Capture the cell that displays the provided text and extract its (X, Y) central coordinate. 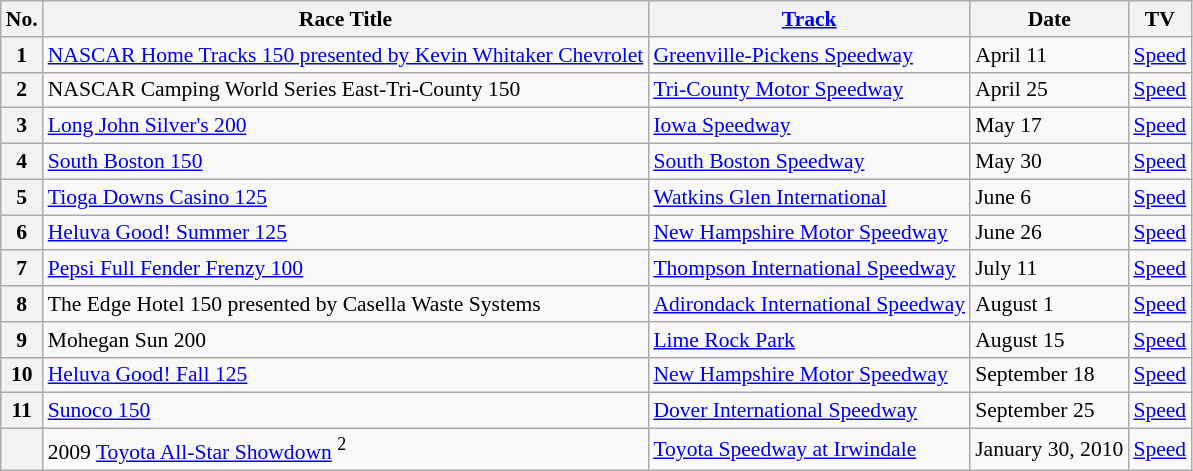
2009 Toyota All-Star Showdown 2 (346, 450)
Heluva Good! Fall 125 (346, 375)
2 (22, 90)
8 (22, 304)
Toyota Speedway at Irwindale (809, 450)
June 26 (1049, 233)
10 (22, 375)
NASCAR Camping World Series East-Tri-County 150 (346, 90)
January 30, 2010 (1049, 450)
August 15 (1049, 340)
Tioga Downs Casino 125 (346, 197)
Sunoco 150 (346, 411)
July 11 (1049, 269)
NASCAR Home Tracks 150 presented by Kevin Whitaker Chevrolet (346, 55)
11 (22, 411)
September 25 (1049, 411)
The Edge Hotel 150 presented by Casella Waste Systems (346, 304)
1 (22, 55)
No. (22, 19)
June 6 (1049, 197)
Heluva Good! Summer 125 (346, 233)
August 1 (1049, 304)
Greenville-Pickens Speedway (809, 55)
7 (22, 269)
Long John Silver's 200 (346, 126)
April 11 (1049, 55)
May 17 (1049, 126)
May 30 (1049, 162)
South Boston Speedway (809, 162)
4 (22, 162)
Race Title (346, 19)
Tri-County Motor Speedway (809, 90)
3 (22, 126)
September 18 (1049, 375)
Iowa Speedway (809, 126)
Track (809, 19)
Watkins Glen International (809, 197)
April 25 (1049, 90)
South Boston 150 (346, 162)
Date (1049, 19)
Dover International Speedway (809, 411)
Lime Rock Park (809, 340)
9 (22, 340)
6 (22, 233)
Mohegan Sun 200 (346, 340)
5 (22, 197)
Adirondack International Speedway (809, 304)
Thompson International Speedway (809, 269)
Pepsi Full Fender Frenzy 100 (346, 269)
TV (1160, 19)
